Pinpoint the cell where the given text exists, returning its [X, Y] midpoint coordinate. 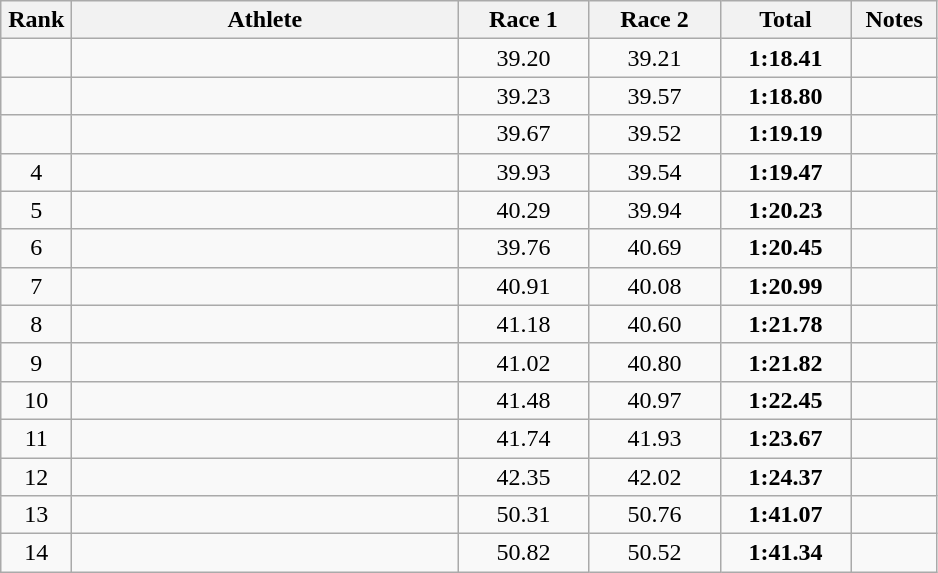
40.97 [654, 400]
1:19.47 [786, 172]
40.08 [654, 286]
Notes [894, 20]
50.31 [524, 515]
4 [36, 172]
11 [36, 438]
42.02 [654, 477]
50.76 [654, 515]
40.29 [524, 210]
1:21.78 [786, 324]
Rank [36, 20]
12 [36, 477]
1:41.07 [786, 515]
6 [36, 248]
1:19.19 [786, 134]
39.57 [654, 96]
40.69 [654, 248]
5 [36, 210]
10 [36, 400]
50.82 [524, 553]
1:24.37 [786, 477]
39.76 [524, 248]
1:23.67 [786, 438]
41.02 [524, 362]
40.60 [654, 324]
39.94 [654, 210]
39.23 [524, 96]
Race 1 [524, 20]
50.52 [654, 553]
39.20 [524, 58]
39.93 [524, 172]
1:20.45 [786, 248]
41.48 [524, 400]
7 [36, 286]
13 [36, 515]
Race 2 [654, 20]
1:21.82 [786, 362]
1:20.23 [786, 210]
Athlete [265, 20]
1:18.80 [786, 96]
39.54 [654, 172]
9 [36, 362]
1:18.41 [786, 58]
8 [36, 324]
Total [786, 20]
39.67 [524, 134]
40.91 [524, 286]
14 [36, 553]
39.52 [654, 134]
1:41.34 [786, 553]
41.18 [524, 324]
39.21 [654, 58]
41.93 [654, 438]
42.35 [524, 477]
1:20.99 [786, 286]
1:22.45 [786, 400]
41.74 [524, 438]
40.80 [654, 362]
